Scan for the cell matching the given text and deliver its (x, y) coordinate at center. 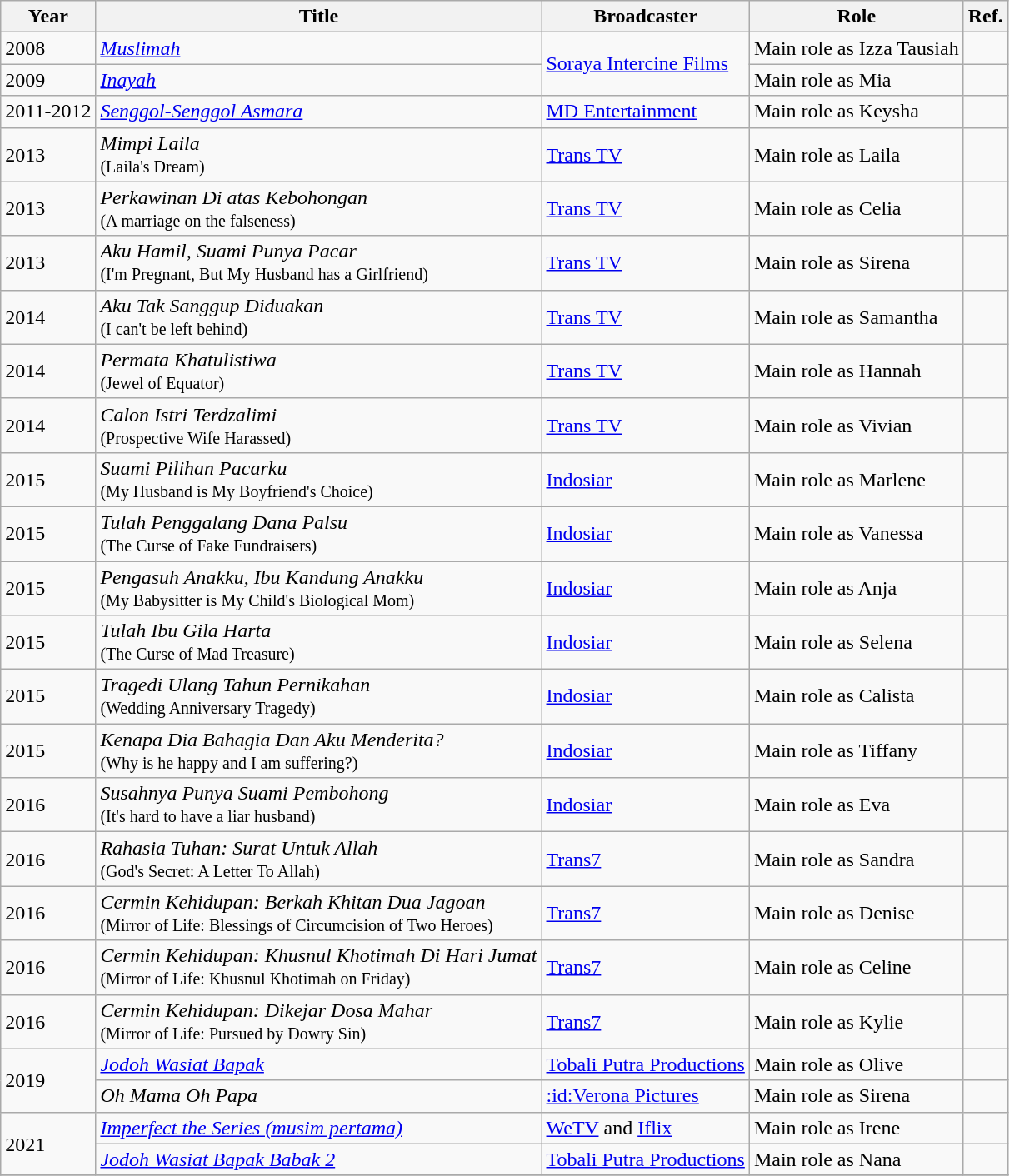
Senggol-Senggol Asmara (318, 112)
Main role as Marlene (857, 480)
Cermin Kehidupan: Berkah Khitan Dua Jagoan(Mirror of Life: Blessings of Circumcision of Two Heroes) (318, 913)
Role (857, 17)
Tragedi Ulang Tahun Pernikahan(Wedding Anniversary Tragedy) (318, 696)
Main role as Vivian (857, 425)
Broadcaster (645, 17)
Main role as Celine (857, 968)
Suami Pilihan Pacarku(My Husband is My Boyfriend's Choice) (318, 480)
2008 (48, 48)
Cermin Kehidupan: Khusnul Khotimah Di Hari Jumat(Mirror of Life: Khusnul Khotimah on Friday) (318, 968)
Main role as Irene (857, 1128)
Title (318, 17)
Main role as Anja (857, 588)
Main role as Hannah (857, 371)
Main role as Samantha (857, 316)
Susahnya Punya Suami Pembohong(It's hard to have a liar husband) (318, 805)
Main role as Selena (857, 643)
2009 (48, 80)
Calon Istri Terdzalimi(Prospective Wife Harassed) (318, 425)
:id:Verona Pictures (645, 1096)
Cermin Kehidupan: Dikejar Dosa Mahar(Mirror of Life: Pursued by Dowry Sin) (318, 1021)
Main role as Sandra (857, 860)
2011-2012 (48, 112)
Pengasuh Anakku, Ibu Kandung Anakku(My Babysitter is My Child's Biological Mom) (318, 588)
Mimpi Laila(Laila's Dream) (318, 155)
Main role as Laila (857, 155)
2019 (48, 1080)
Jodoh Wasiat Bapak (318, 1064)
Oh Mama Oh Papa (318, 1096)
Year (48, 17)
2021 (48, 1144)
Jodoh Wasiat Bapak Babak 2 (318, 1159)
Main role as Tiffany (857, 751)
Imperfect the Series (musim pertama) (318, 1128)
Main role as Kylie (857, 1021)
Main role as Nana (857, 1159)
Main role as Vanessa (857, 533)
Muslimah (318, 48)
Kenapa Dia Bahagia Dan Aku Menderita?(Why is he happy and I am suffering?) (318, 751)
Main role as Denise (857, 913)
Permata Khatulistiwa(Jewel of Equator) (318, 371)
Main role as Celia (857, 208)
Main role as Olive (857, 1064)
MD Entertainment (645, 112)
Tulah Ibu Gila Harta(The Curse of Mad Treasure) (318, 643)
Inayah (318, 80)
Aku Tak Sanggup Diduakan(I can't be left behind) (318, 316)
WeTV and Iflix (645, 1128)
Main role as Mia (857, 80)
Rahasia Tuhan: Surat Untuk Allah(God's Secret: A Letter To Allah) (318, 860)
Perkawinan Di atas Kebohongan(A marriage on the falseness) (318, 208)
Aku Hamil, Suami Punya Pacar(I'm Pregnant, But My Husband has a Girlfriend) (318, 263)
Main role as Keysha (857, 112)
Soraya Intercine Films (645, 64)
Tulah Penggalang Dana Palsu(The Curse of Fake Fundraisers) (318, 533)
Main role as Eva (857, 805)
Main role as Calista (857, 696)
Main role as Izza Tausiah (857, 48)
Ref. (985, 17)
